Output the (x, y) coordinate of the center of the cell containing the given text.  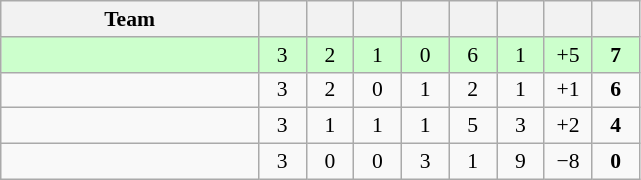
−8 (568, 162)
7 (616, 55)
4 (616, 126)
9 (520, 162)
5 (473, 126)
+5 (568, 55)
+1 (568, 90)
+2 (568, 126)
Team (130, 19)
